Return the (X, Y) coordinate for the center point of the cell that contains the specified text.  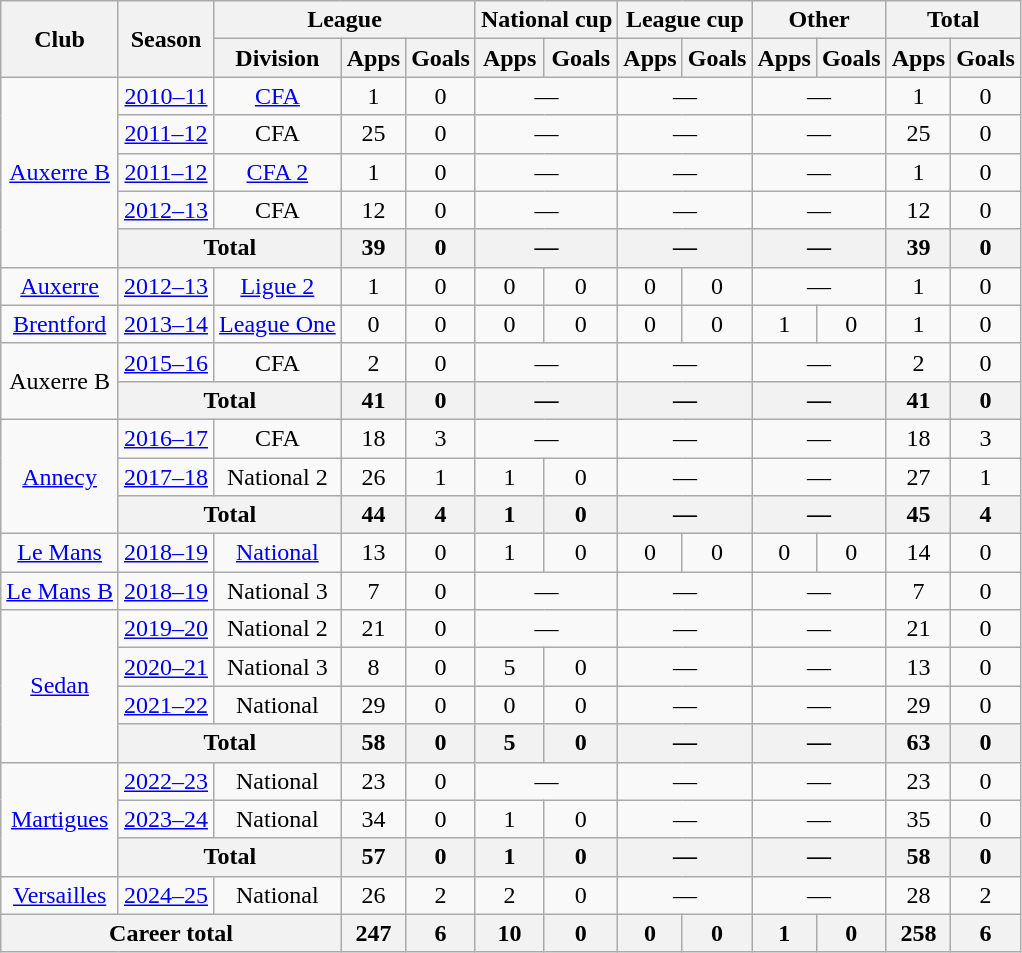
2010–11 (166, 96)
Versailles (60, 895)
League One (278, 324)
2015–16 (166, 362)
14 (918, 553)
CFA 2 (278, 172)
2016–17 (166, 438)
2024–25 (166, 895)
8 (373, 667)
Season (166, 39)
Career total (171, 933)
Club (60, 39)
League (345, 20)
63 (918, 743)
45 (918, 515)
57 (373, 857)
247 (373, 933)
44 (373, 515)
2020–21 (166, 667)
27 (918, 477)
10 (509, 933)
Auxerre (60, 286)
34 (373, 819)
Annecy (60, 476)
258 (918, 933)
Ligue 2 (278, 286)
Sedan (60, 686)
2023–24 (166, 819)
Division (278, 58)
Le Mans B (60, 591)
2019–20 (166, 629)
2022–23 (166, 781)
Brentford (60, 324)
28 (918, 895)
2021–22 (166, 705)
2013–14 (166, 324)
35 (918, 819)
Other (819, 20)
National cup (546, 20)
Le Mans (60, 553)
2017–18 (166, 477)
League cup (685, 20)
Martigues (60, 819)
